Find where the given text appears and provide that cell's center as [X, Y] coordinate. 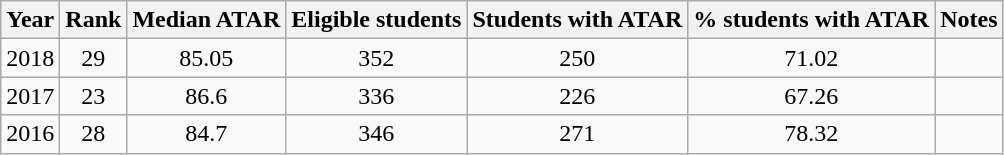
352 [376, 58]
2018 [30, 58]
29 [94, 58]
250 [578, 58]
85.05 [206, 58]
67.26 [812, 96]
2017 [30, 96]
271 [578, 134]
226 [578, 96]
78.32 [812, 134]
23 [94, 96]
28 [94, 134]
346 [376, 134]
Students with ATAR [578, 20]
Eligible students [376, 20]
336 [376, 96]
Median ATAR [206, 20]
86.6 [206, 96]
% students with ATAR [812, 20]
Rank [94, 20]
2016 [30, 134]
71.02 [812, 58]
84.7 [206, 134]
Notes [969, 20]
Year [30, 20]
